Extract the [X, Y] coordinate from the center of the cell holding the provided text.  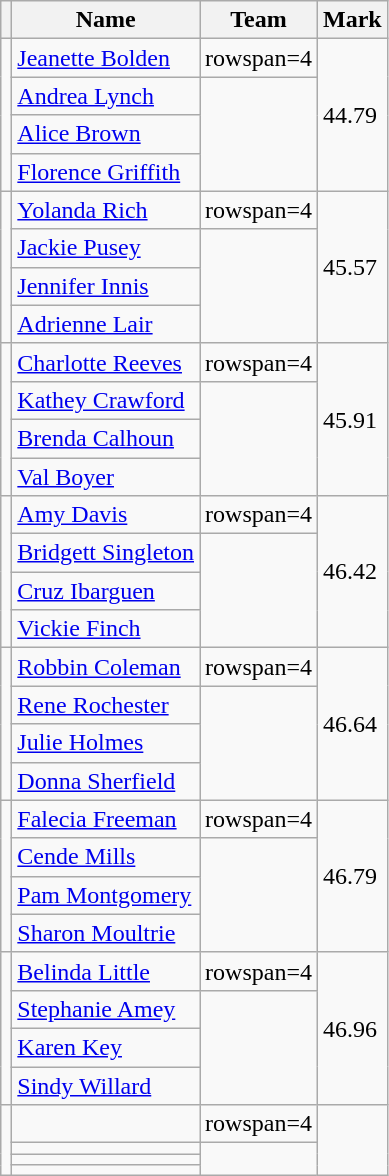
Jackie Pusey [106, 248]
Falecia Freeman [106, 819]
46.79 [352, 876]
Andrea Lynch [106, 96]
Jennifer Innis [106, 286]
46.96 [352, 1028]
Team [259, 20]
Vickie Finch [106, 629]
Kathey Crawford [106, 400]
Val Boyer [106, 477]
Belinda Little [106, 971]
Name [106, 20]
Bridgett Singleton [106, 553]
Pam Montgomery [106, 895]
Stephanie Amey [106, 1009]
Charlotte Reeves [106, 362]
Adrienne Lair [106, 324]
Donna Sherfield [106, 781]
Alice Brown [106, 134]
Sharon Moultrie [106, 933]
Sindy Willard [106, 1085]
Julie Holmes [106, 743]
Mark [352, 20]
Brenda Calhoun [106, 438]
44.79 [352, 115]
46.64 [352, 724]
Robbin Coleman [106, 667]
45.57 [352, 267]
Yolanda Rich [106, 210]
Rene Rochester [106, 705]
45.91 [352, 419]
Karen Key [106, 1047]
Jeanette Bolden [106, 58]
Amy Davis [106, 515]
Florence Griffith [106, 172]
Cende Mills [106, 857]
46.42 [352, 572]
Cruz Ibarguen [106, 591]
